Locate the cell with the specified text and output its [X, Y] center coordinate. 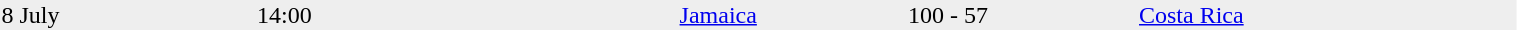
8 July [95, 15]
14:00 [285, 15]
Jamaica [568, 15]
Costa Rica [1328, 15]
100 - 57 [948, 15]
